Extract the (x, y) coordinate from the center of the cell holding the provided text.  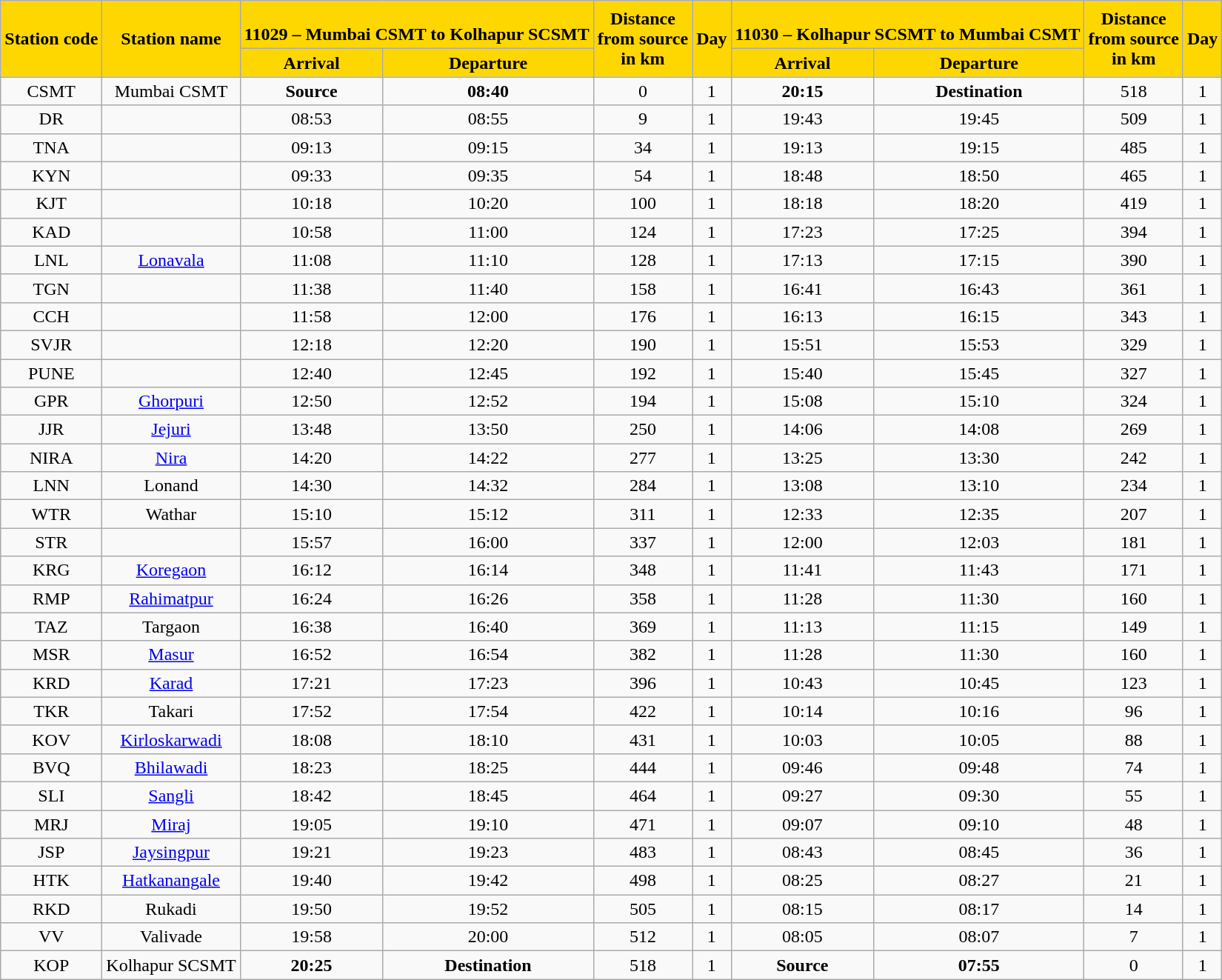
Sangli (171, 796)
12:03 (979, 542)
07:55 (979, 965)
KRG (52, 570)
10:43 (803, 683)
485 (1133, 147)
16:43 (979, 288)
11:10 (488, 260)
18:20 (979, 204)
08:17 (979, 909)
369 (643, 627)
13:10 (979, 486)
18:23 (311, 767)
9 (643, 119)
RMP (52, 599)
16:14 (488, 570)
19:58 (311, 937)
444 (643, 767)
TGN (52, 288)
Karad (171, 683)
16:12 (311, 570)
390 (1133, 260)
394 (1133, 232)
Hatkanangale (171, 881)
509 (1133, 119)
10:58 (311, 232)
16:41 (803, 288)
10:14 (803, 711)
Bhilawadi (171, 767)
JJR (52, 430)
192 (643, 373)
337 (643, 542)
16:38 (311, 627)
KYN (52, 176)
21 (1133, 881)
Jaysingpur (171, 853)
LNL (52, 260)
19:43 (803, 119)
11030 – Kolhapur SCSMT to Mumbai CSMT (908, 25)
Valivade (171, 937)
15:40 (803, 373)
100 (643, 204)
19:10 (488, 824)
TAZ (52, 627)
Jejuri (171, 430)
96 (1133, 711)
11:00 (488, 232)
08:27 (979, 881)
16:15 (979, 316)
324 (1133, 401)
RKD (52, 909)
TNA (52, 147)
STR (52, 542)
16:26 (488, 599)
08:25 (803, 881)
19:40 (311, 881)
471 (643, 824)
15:51 (803, 344)
08:40 (488, 91)
09:27 (803, 796)
55 (1133, 796)
Takari (171, 711)
34 (643, 147)
465 (1133, 176)
CSMT (52, 91)
207 (1133, 514)
09:15 (488, 147)
11:13 (803, 627)
242 (1133, 458)
14 (1133, 909)
10:16 (979, 711)
19:21 (311, 853)
358 (643, 599)
234 (1133, 486)
11:40 (488, 288)
SLI (52, 796)
08:45 (979, 853)
12:20 (488, 344)
88 (1133, 739)
KJT (52, 204)
KRD (52, 683)
181 (1133, 542)
419 (1133, 204)
08:53 (311, 119)
15:12 (488, 514)
WTR (52, 514)
512 (643, 937)
13:50 (488, 430)
11:41 (803, 570)
18:42 (311, 796)
VV (52, 937)
17:15 (979, 260)
09:10 (979, 824)
14:20 (311, 458)
284 (643, 486)
11:08 (311, 260)
382 (643, 655)
12:33 (803, 514)
HTK (52, 881)
20:25 (311, 965)
194 (643, 401)
JSP (52, 853)
11:15 (979, 627)
20:15 (803, 91)
311 (643, 514)
10:20 (488, 204)
18:08 (311, 739)
Masur (171, 655)
09:35 (488, 176)
DR (52, 119)
10:18 (311, 204)
CCH (52, 316)
14:06 (803, 430)
GPR (52, 401)
11029 – Mumbai CSMT to Kolhapur SCSMT (416, 25)
74 (1133, 767)
16:13 (803, 316)
08:55 (488, 119)
18:18 (803, 204)
123 (1133, 683)
17:52 (311, 711)
14:32 (488, 486)
12:50 (311, 401)
Miraj (171, 824)
7 (1133, 937)
18:45 (488, 796)
13:08 (803, 486)
12:45 (488, 373)
KOV (52, 739)
176 (643, 316)
329 (1133, 344)
124 (643, 232)
Kirloskarwadi (171, 739)
269 (1133, 430)
17:21 (311, 683)
48 (1133, 824)
Lonavala (171, 260)
KAD (52, 232)
Nira (171, 458)
498 (643, 881)
348 (643, 570)
PUNE (52, 373)
15:53 (979, 344)
15:57 (311, 542)
Ghorpuri (171, 401)
483 (643, 853)
15:08 (803, 401)
14:30 (311, 486)
09:30 (979, 796)
505 (643, 909)
190 (643, 344)
NIRA (52, 458)
16:54 (488, 655)
09:07 (803, 824)
17:54 (488, 711)
250 (643, 430)
36 (1133, 853)
08:05 (803, 937)
13:48 (311, 430)
16:40 (488, 627)
09:13 (311, 147)
19:13 (803, 147)
12:35 (979, 514)
18:10 (488, 739)
171 (1133, 570)
20:00 (488, 937)
LNN (52, 486)
11:38 (311, 288)
09:48 (979, 767)
464 (643, 796)
149 (1133, 627)
128 (643, 260)
277 (643, 458)
327 (1133, 373)
Koregaon (171, 570)
12:40 (311, 373)
08:43 (803, 853)
422 (643, 711)
16:00 (488, 542)
Targaon (171, 627)
13:30 (979, 458)
12:52 (488, 401)
19:45 (979, 119)
15:45 (979, 373)
18:48 (803, 176)
343 (1133, 316)
12:18 (311, 344)
14:22 (488, 458)
SVJR (52, 344)
08:07 (979, 937)
18:25 (488, 767)
11:58 (311, 316)
19:05 (311, 824)
19:23 (488, 853)
09:46 (803, 767)
16:24 (311, 599)
19:42 (488, 881)
11:43 (979, 570)
MRJ (52, 824)
19:15 (979, 147)
10:45 (979, 683)
19:50 (311, 909)
16:52 (311, 655)
Mumbai CSMT (171, 91)
Station code (52, 39)
19:52 (488, 909)
13:25 (803, 458)
Rahimatpur (171, 599)
Lonand (171, 486)
Station name (171, 39)
10:03 (803, 739)
Rukadi (171, 909)
361 (1133, 288)
08:15 (803, 909)
BVQ (52, 767)
KOP (52, 965)
Kolhapur SCSMT (171, 965)
158 (643, 288)
Wathar (171, 514)
17:25 (979, 232)
09:33 (311, 176)
MSR (52, 655)
54 (643, 176)
396 (643, 683)
10:05 (979, 739)
17:13 (803, 260)
TKR (52, 711)
14:08 (979, 430)
431 (643, 739)
18:50 (979, 176)
